Return [X, Y] of the center of cell containing provided text 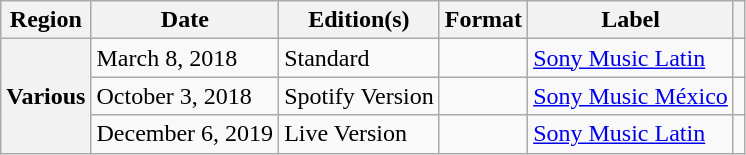
Edition(s) [360, 20]
Region [46, 20]
Date [185, 20]
October 3, 2018 [185, 96]
March 8, 2018 [185, 58]
Spotify Version [360, 96]
Format [483, 20]
December 6, 2019 [185, 134]
Standard [360, 58]
Live Version [360, 134]
Label [631, 20]
Sony Music México [631, 96]
Various [46, 96]
